Scan for the cell matching the given text and deliver its (x, y) coordinate at center. 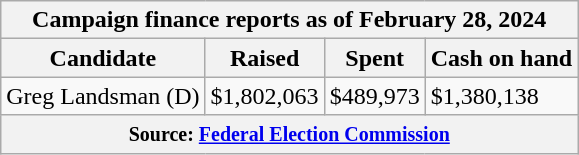
$1,380,138 (501, 96)
$1,802,063 (264, 96)
$489,973 (374, 96)
Spent (374, 58)
Raised (264, 58)
Cash on hand (501, 58)
Greg Landsman (D) (103, 96)
Campaign finance reports as of February 28, 2024 (290, 20)
Source: Federal Election Commission (290, 134)
Candidate (103, 58)
